Locate the cell with the specified text and output its [x, y] center coordinate. 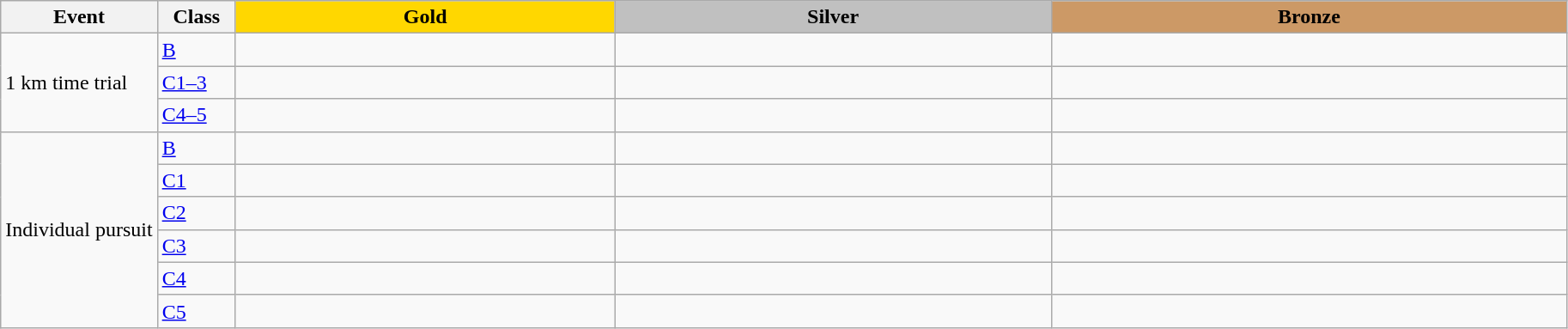
C5 [196, 311]
C1–3 [196, 82]
Individual pursuit [79, 229]
C2 [196, 213]
Silver [833, 17]
C4–5 [196, 115]
C4 [196, 278]
C3 [196, 246]
Gold [425, 17]
C1 [196, 180]
Bronze [1309, 17]
Event [79, 17]
1 km time trial [79, 82]
Class [196, 17]
